Extract the [x, y] coordinate from the center of the cell holding the provided text.  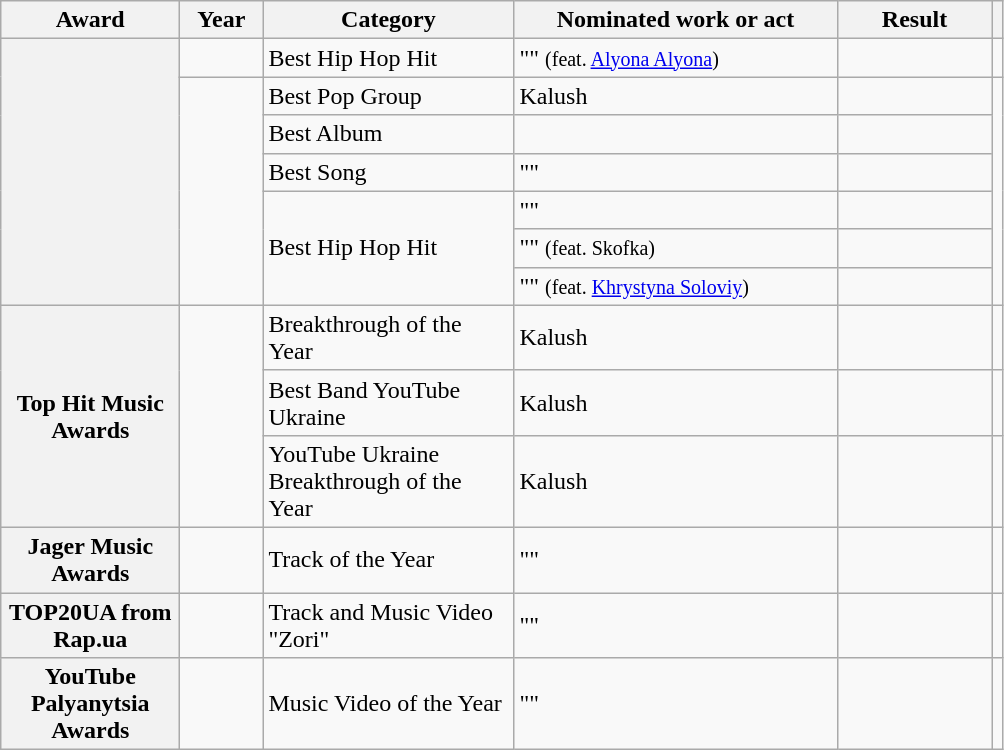
Award [90, 20]
YouTube Palyanytsia Awards [90, 704]
Best Pop Group [388, 96]
Breakthrough of the Year [388, 338]
Top Hit Music Awards [90, 416]
Jager Music Awards [90, 560]
Result [914, 20]
"" (feat. Skofka) [676, 248]
Best Song [388, 172]
Year [222, 20]
Best Band YouTube Ukraine [388, 402]
"" (feat. Khrystyna Soloviy) [676, 286]
Best Album [388, 134]
Music Video of the Year [388, 704]
"" (feat. Alyona Alyona) [676, 58]
YouTube Ukraine Breakthrough of the Year [388, 481]
Nominated work or act [676, 20]
TOP20UA from Rap.ua [90, 624]
Category [388, 20]
Track and Music Video "Zori" [388, 624]
Track of the Year [388, 560]
